For the text-containing cell, return its midpoint in (X, Y) coordinate format. 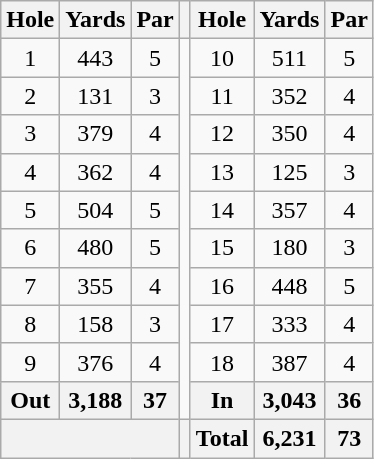
158 (96, 324)
73 (349, 438)
376 (96, 362)
8 (30, 324)
1 (30, 58)
3,043 (290, 400)
448 (290, 286)
6 (30, 248)
2 (30, 96)
180 (290, 248)
15 (222, 248)
9 (30, 362)
350 (290, 134)
379 (96, 134)
7 (30, 286)
13 (222, 172)
11 (222, 96)
355 (96, 286)
3,188 (96, 400)
10 (222, 58)
480 (96, 248)
504 (96, 210)
37 (155, 400)
131 (96, 96)
125 (290, 172)
333 (290, 324)
357 (290, 210)
14 (222, 210)
387 (290, 362)
18 (222, 362)
Total (222, 438)
16 (222, 286)
6,231 (290, 438)
362 (96, 172)
Out (30, 400)
12 (222, 134)
511 (290, 58)
17 (222, 324)
443 (96, 58)
36 (349, 400)
352 (290, 96)
In (222, 400)
